Detect which cell encompasses the target text, then output its [x, y] center coordinate. 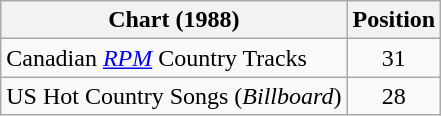
US Hot Country Songs (Billboard) [174, 96]
Chart (1988) [174, 20]
Canadian RPM Country Tracks [174, 58]
28 [394, 96]
31 [394, 58]
Position [394, 20]
